Provide the [X, Y] coordinate of the cell's center where the given text is located.  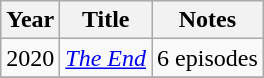
6 episodes [208, 58]
2020 [30, 58]
Notes [208, 20]
Year [30, 20]
The End [106, 58]
Title [106, 20]
